Detect which cell encompasses the target text, then output its (X, Y) center coordinate. 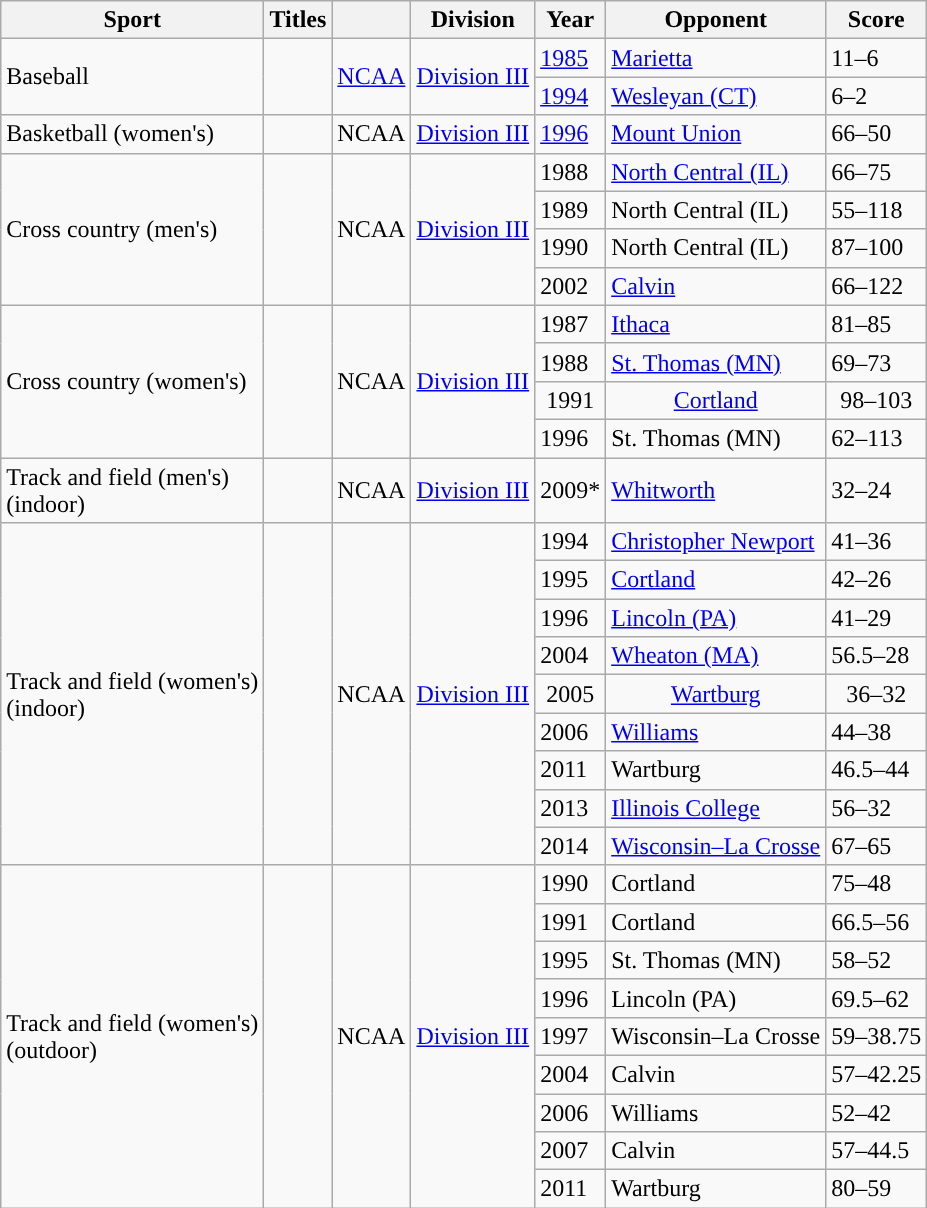
87–100 (876, 248)
69–73 (876, 362)
2014 (570, 846)
69.5–62 (876, 998)
Whitworth (716, 490)
2002 (570, 286)
2013 (570, 808)
80–59 (876, 1189)
98–103 (876, 400)
Titles (298, 20)
32–24 (876, 490)
Wesleyan (CT) (716, 96)
1987 (570, 324)
11–6 (876, 58)
Ithaca (716, 324)
Cross country (women's) (132, 381)
6–2 (876, 96)
Track and field (women's)(outdoor) (132, 1036)
59–38.75 (876, 1036)
Basketball (women's) (132, 134)
Mount Union (716, 134)
Score (876, 20)
52–42 (876, 1113)
55–118 (876, 210)
41–36 (876, 542)
42–26 (876, 580)
44–38 (876, 732)
Sport (132, 20)
Marietta (716, 58)
2009* (570, 490)
56.5–28 (876, 656)
56–32 (876, 808)
Year (570, 20)
Wheaton (MA) (716, 656)
57–42.25 (876, 1074)
66–50 (876, 134)
66–75 (876, 172)
Baseball (132, 77)
Christopher Newport (716, 542)
62–113 (876, 438)
1997 (570, 1036)
75–48 (876, 884)
1989 (570, 210)
Division (473, 20)
Track and field (women's) (indoor) (132, 694)
41–29 (876, 618)
2005 (570, 694)
1985 (570, 58)
Cross country (men's) (132, 229)
46.5–44 (876, 770)
Opponent (716, 20)
67–65 (876, 846)
81–85 (876, 324)
Track and field (men's) (indoor) (132, 490)
57–44.5 (876, 1151)
36–32 (876, 694)
66.5–56 (876, 922)
2007 (570, 1151)
66–122 (876, 286)
58–52 (876, 960)
Illinois College (716, 808)
